Provide the [x, y] coordinate of the cell's center where the given text is located.  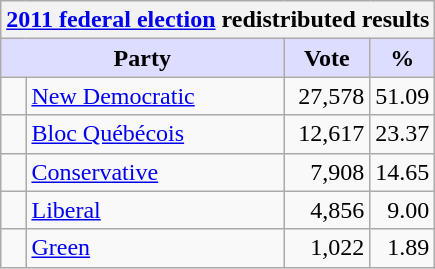
% [402, 58]
51.09 [402, 96]
23.37 [402, 134]
Conservative [155, 172]
Liberal [155, 210]
Party [142, 58]
New Democratic [155, 96]
14.65 [402, 172]
27,578 [327, 96]
2011 federal election redistributed results [218, 20]
4,856 [327, 210]
1,022 [327, 248]
Vote [327, 58]
12,617 [327, 134]
Green [155, 248]
Bloc Québécois [155, 134]
9.00 [402, 210]
7,908 [327, 172]
1.89 [402, 248]
